Determine the [x, y] coordinate at the center of the cell enclosing the given text.  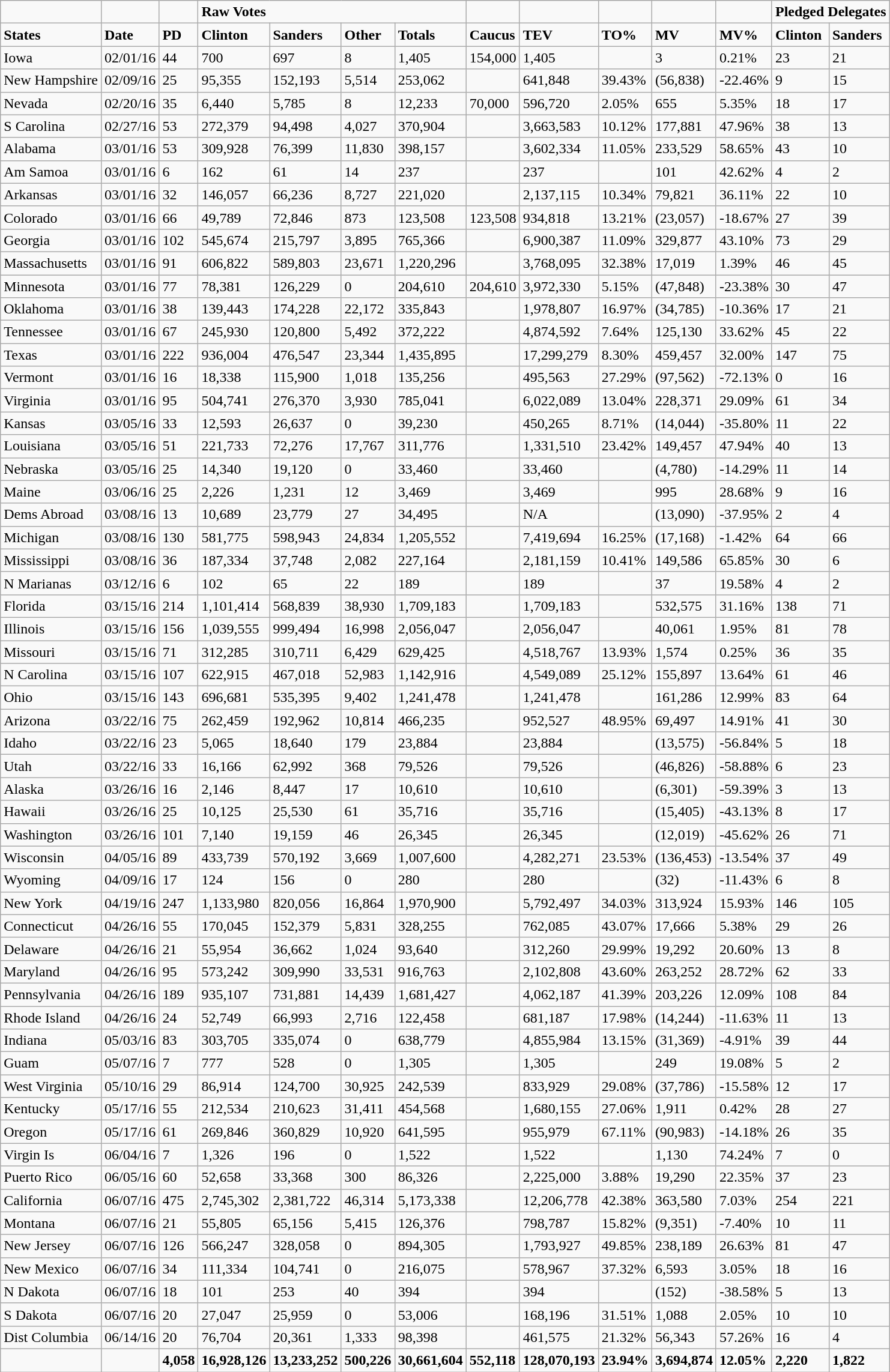
29.09% [743, 400]
126,376 [430, 1223]
02/09/16 [130, 80]
3,972,330 [559, 286]
58.65% [743, 149]
Louisiana [51, 446]
0.21% [743, 58]
16.97% [625, 309]
31.51% [625, 1314]
10.12% [625, 126]
111,334 [234, 1269]
30,661,604 [430, 1360]
535,395 [305, 698]
216,075 [430, 1269]
13.64% [743, 675]
398,157 [430, 149]
49.85% [625, 1246]
05/10/16 [130, 1086]
598,943 [305, 537]
65 [305, 583]
1,039,555 [234, 629]
49 [859, 857]
9,402 [368, 698]
1,220,296 [430, 263]
1,142,916 [430, 675]
5,785 [305, 103]
13,233,252 [305, 1360]
19,290 [683, 1177]
363,580 [683, 1200]
1,101,414 [234, 606]
47.94% [743, 446]
13.15% [625, 1041]
126,229 [305, 286]
-23.38% [743, 286]
-45.62% [743, 835]
Vermont [51, 378]
14.91% [743, 721]
18,338 [234, 378]
999,494 [305, 629]
138 [800, 606]
5,415 [368, 1223]
Michigan [51, 537]
PD [179, 35]
(47,848) [683, 286]
5,492 [368, 332]
17,767 [368, 446]
32.00% [743, 355]
262,459 [234, 721]
52,983 [368, 675]
566,247 [234, 1246]
125,130 [683, 332]
43.60% [625, 972]
Georgia [51, 240]
Alaska [51, 789]
1,435,895 [430, 355]
147 [800, 355]
72,276 [305, 446]
578,967 [559, 1269]
335,074 [305, 1041]
552,118 [492, 1360]
681,187 [559, 1018]
04/19/16 [130, 903]
-59.39% [743, 789]
798,787 [559, 1223]
25,959 [305, 1314]
42.38% [625, 1200]
86,914 [234, 1086]
700 [234, 58]
06/14/16 [130, 1337]
76,704 [234, 1337]
Massachusetts [51, 263]
4,855,984 [559, 1041]
139,443 [234, 309]
02/01/16 [130, 58]
Ohio [51, 698]
310,711 [305, 651]
253,062 [430, 80]
263,252 [683, 972]
146,057 [234, 195]
76,399 [305, 149]
115,900 [305, 378]
370,904 [430, 126]
74.24% [743, 1155]
New Hampshire [51, 80]
5.15% [625, 286]
(34,785) [683, 309]
Idaho [51, 743]
313,924 [683, 903]
1.95% [743, 629]
-35.80% [743, 423]
995 [683, 492]
8.71% [625, 423]
42.62% [743, 172]
177,881 [683, 126]
Rhode Island [51, 1018]
67.11% [625, 1132]
5.38% [743, 926]
(14,244) [683, 1018]
66,993 [305, 1018]
10,920 [368, 1132]
(23,057) [683, 217]
6,593 [683, 1269]
238,189 [683, 1246]
475 [179, 1200]
36,662 [305, 949]
04/05/16 [130, 857]
221 [859, 1200]
17,666 [683, 926]
0.42% [743, 1109]
28 [800, 1109]
873 [368, 217]
Washington [51, 835]
Illinois [51, 629]
33,531 [368, 972]
170,045 [234, 926]
655 [683, 103]
335,843 [430, 309]
13.93% [625, 651]
(46,826) [683, 766]
Dist Columbia [51, 1337]
15.82% [625, 1223]
04/09/16 [130, 880]
622,915 [234, 675]
19,159 [305, 835]
-37.95% [743, 515]
894,305 [430, 1246]
269,846 [234, 1132]
697 [305, 58]
20.60% [743, 949]
10.41% [625, 560]
5.35% [743, 103]
Kansas [51, 423]
Virginia [51, 400]
Kentucky [51, 1109]
7,419,694 [559, 537]
638,779 [430, 1041]
11.05% [625, 149]
Nebraska [51, 469]
31.16% [743, 606]
02/27/16 [130, 126]
73 [800, 240]
154,000 [492, 58]
Pledged Delegates [831, 12]
12.09% [743, 994]
192,962 [305, 721]
-72.13% [743, 378]
(15,405) [683, 812]
46,314 [368, 1200]
2,381,722 [305, 1200]
500,226 [368, 1360]
34,495 [430, 515]
Mississippi [51, 560]
84 [859, 994]
22.35% [743, 1177]
135,256 [430, 378]
1,681,427 [430, 994]
1,978,807 [559, 309]
N Dakota [51, 1292]
433,739 [234, 857]
17.98% [625, 1018]
33.62% [743, 332]
254 [800, 1200]
02/20/16 [130, 103]
-7.40% [743, 1223]
(6,301) [683, 789]
37.32% [625, 1269]
2,102,808 [559, 972]
124,700 [305, 1086]
34.03% [625, 903]
30,925 [368, 1086]
Am Samoa [51, 172]
253 [305, 1292]
3,669 [368, 857]
3,694,874 [683, 1360]
Dems Abroad [51, 515]
152,193 [305, 80]
2,716 [368, 1018]
15 [859, 80]
228,371 [683, 400]
8,727 [368, 195]
(90,983) [683, 1132]
29.08% [625, 1086]
23,779 [305, 515]
161,286 [683, 698]
16,998 [368, 629]
43.10% [743, 240]
3.05% [743, 1269]
(13,090) [683, 515]
25.12% [625, 675]
124 [234, 880]
1,331,510 [559, 446]
7,140 [234, 835]
53,006 [430, 1314]
77 [179, 286]
27.06% [625, 1109]
N/A [559, 515]
67 [179, 332]
52,749 [234, 1018]
504,741 [234, 400]
461,575 [559, 1337]
4,549,089 [559, 675]
N Carolina [51, 675]
936,004 [234, 355]
130 [179, 537]
TEV [559, 35]
450,265 [559, 423]
Missouri [51, 651]
476,547 [305, 355]
-38.58% [743, 1292]
212,534 [234, 1109]
765,366 [430, 240]
24 [179, 1018]
210,623 [305, 1109]
10,125 [234, 812]
28.68% [743, 492]
32 [179, 195]
(9,351) [683, 1223]
Wisconsin [51, 857]
312,285 [234, 651]
589,803 [305, 263]
0.25% [743, 651]
8,447 [305, 789]
-43.13% [743, 812]
86,326 [430, 1177]
641,848 [559, 80]
(13,575) [683, 743]
360,829 [305, 1132]
122,458 [430, 1018]
105 [859, 903]
3,663,583 [559, 126]
66,236 [305, 195]
West Virginia [51, 1086]
5,065 [234, 743]
-13.54% [743, 857]
(32) [683, 880]
120,800 [305, 332]
466,235 [430, 721]
55,805 [234, 1223]
2,082 [368, 560]
-11.43% [743, 880]
6,429 [368, 651]
14,439 [368, 994]
Texas [51, 355]
Iowa [51, 58]
Nevada [51, 103]
3,930 [368, 400]
79,821 [683, 195]
5,831 [368, 926]
23,344 [368, 355]
11,830 [368, 149]
78,381 [234, 286]
70,000 [492, 103]
372,222 [430, 332]
3,895 [368, 240]
311,776 [430, 446]
TO% [625, 35]
12,593 [234, 423]
MV [683, 35]
203,226 [683, 994]
641,595 [430, 1132]
65.85% [743, 560]
91 [179, 263]
23,671 [368, 263]
143 [179, 698]
26.63% [743, 1246]
Oregon [51, 1132]
187,334 [234, 560]
13.04% [625, 400]
328,255 [430, 926]
2,181,159 [559, 560]
Other [368, 35]
276,370 [305, 400]
Minnesota [51, 286]
27.29% [625, 378]
Maine [51, 492]
1,326 [234, 1155]
7.03% [743, 1200]
Pennsylvania [51, 994]
12,206,778 [559, 1200]
955,979 [559, 1132]
Montana [51, 1223]
7.64% [625, 332]
41 [800, 721]
31,411 [368, 1109]
107 [179, 675]
303,705 [234, 1041]
4,027 [368, 126]
168,196 [559, 1314]
N Marianas [51, 583]
179 [368, 743]
762,085 [559, 926]
Hawaii [51, 812]
16,864 [368, 903]
33,368 [305, 1177]
39.43% [625, 80]
3,602,334 [559, 149]
-18.67% [743, 217]
20,361 [305, 1337]
-58.88% [743, 766]
174,228 [305, 309]
12.05% [743, 1360]
312,260 [559, 949]
128,070,193 [559, 1360]
55,954 [234, 949]
(97,562) [683, 378]
Puerto Rico [51, 1177]
-10.36% [743, 309]
24,834 [368, 537]
1,205,552 [430, 537]
40,061 [683, 629]
-11.63% [743, 1018]
57.26% [743, 1337]
4,282,271 [559, 857]
1,231 [305, 492]
72,846 [305, 217]
Guam [51, 1063]
1.39% [743, 263]
(37,786) [683, 1086]
California [51, 1200]
Raw Votes [332, 12]
309,928 [234, 149]
52,658 [234, 1177]
952,527 [559, 721]
Indiana [51, 1041]
(136,453) [683, 857]
1,007,600 [430, 857]
1,911 [683, 1109]
104,741 [305, 1269]
41.39% [625, 994]
2,225,000 [559, 1177]
17,299,279 [559, 355]
6,022,089 [559, 400]
249 [683, 1063]
1,133,980 [234, 903]
19.58% [743, 583]
States [51, 35]
3.88% [625, 1177]
(31,369) [683, 1041]
Florida [51, 606]
13.21% [625, 217]
149,457 [683, 446]
Wyoming [51, 880]
1,088 [683, 1314]
Utah [51, 766]
247 [179, 903]
149,586 [683, 560]
51 [179, 446]
146 [800, 903]
4,874,592 [559, 332]
1,970,900 [430, 903]
43.07% [625, 926]
60 [179, 1177]
62 [800, 972]
221,020 [430, 195]
22,172 [368, 309]
2,137,115 [559, 195]
16,166 [234, 766]
8.30% [625, 355]
Connecticut [51, 926]
78 [859, 629]
38,930 [368, 606]
16,928,126 [234, 1360]
15.93% [743, 903]
23.94% [625, 1360]
27,047 [234, 1314]
Tennessee [51, 332]
19,292 [683, 949]
Colorado [51, 217]
-14.29% [743, 469]
731,881 [305, 994]
214 [179, 606]
-1.42% [743, 537]
2,146 [234, 789]
1,024 [368, 949]
06/04/16 [130, 1155]
06/05/16 [130, 1177]
(152) [683, 1292]
37,748 [305, 560]
1,130 [683, 1155]
69,497 [683, 721]
222 [179, 355]
56,343 [683, 1337]
36.11% [743, 195]
573,242 [234, 972]
-15.58% [743, 1086]
12,233 [430, 103]
Alabama [51, 149]
606,822 [234, 263]
1,793,927 [559, 1246]
89 [179, 857]
5,514 [368, 80]
5,173,338 [430, 1200]
11.09% [625, 240]
New Jersey [51, 1246]
916,763 [430, 972]
S Carolina [51, 126]
459,457 [683, 355]
1,822 [859, 1360]
(56,838) [683, 80]
S Dakota [51, 1314]
108 [800, 994]
62,992 [305, 766]
Maryland [51, 972]
300 [368, 1177]
833,929 [559, 1086]
495,563 [559, 378]
528 [305, 1063]
New Mexico [51, 1269]
532,575 [683, 606]
820,056 [305, 903]
10,689 [234, 515]
215,797 [305, 240]
2,220 [800, 1360]
2,745,302 [234, 1200]
12.99% [743, 698]
162 [234, 172]
272,379 [234, 126]
4,058 [179, 1360]
03/12/16 [130, 583]
329,877 [683, 240]
94,498 [305, 126]
934,818 [559, 217]
(4,780) [683, 469]
05/07/16 [130, 1063]
6,900,387 [559, 240]
3,768,095 [559, 263]
454,568 [430, 1109]
43 [800, 149]
6,440 [234, 103]
32.38% [625, 263]
785,041 [430, 400]
2,226 [234, 492]
Arizona [51, 721]
05/03/16 [130, 1041]
242,539 [430, 1086]
48.95% [625, 721]
155,897 [683, 675]
233,529 [683, 149]
152,379 [305, 926]
196 [305, 1155]
Arkansas [51, 195]
03/06/16 [130, 492]
47.96% [743, 126]
568,839 [305, 606]
4,062,187 [559, 994]
10,814 [368, 721]
935,107 [234, 994]
4,518,767 [559, 651]
39,230 [430, 423]
328,058 [305, 1246]
309,990 [305, 972]
Date [130, 35]
1,680,155 [559, 1109]
(17,168) [683, 537]
Virgin Is [51, 1155]
Delaware [51, 949]
245,930 [234, 332]
126 [179, 1246]
-14.18% [743, 1132]
1,574 [683, 651]
777 [234, 1063]
5,792,497 [559, 903]
(12,019) [683, 835]
18,640 [305, 743]
16.25% [625, 537]
221,733 [234, 446]
10.34% [625, 195]
65,156 [305, 1223]
95,355 [234, 80]
93,640 [430, 949]
17,019 [683, 263]
49,789 [234, 217]
28.72% [743, 972]
Caucus [492, 35]
21.32% [625, 1337]
545,674 [234, 240]
1,018 [368, 378]
14,340 [234, 469]
98,398 [430, 1337]
-22.46% [743, 80]
629,425 [430, 651]
23.53% [625, 857]
23.42% [625, 446]
(14,044) [683, 423]
MV% [743, 35]
696,681 [234, 698]
467,018 [305, 675]
New York [51, 903]
368 [368, 766]
29.99% [625, 949]
-4.91% [743, 1041]
1,333 [368, 1337]
596,720 [559, 103]
227,164 [430, 560]
570,192 [305, 857]
Oklahoma [51, 309]
26,637 [305, 423]
19,120 [305, 469]
581,775 [234, 537]
25,530 [305, 812]
19.08% [743, 1063]
Totals [430, 35]
-56.84% [743, 743]
